Capture the cell that displays the provided text and extract its (x, y) central coordinate. 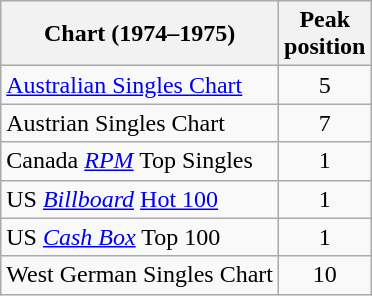
Austrian Singles Chart (140, 123)
Australian Singles Chart (140, 85)
10 (325, 275)
5 (325, 85)
Chart (1974–1975) (140, 34)
West German Singles Chart (140, 275)
Canada RPM Top Singles (140, 161)
7 (325, 123)
US Billboard Hot 100 (140, 199)
Peakposition (325, 34)
US Cash Box Top 100 (140, 237)
